Extract the (X, Y) coordinate from the center of the cell holding the provided text.  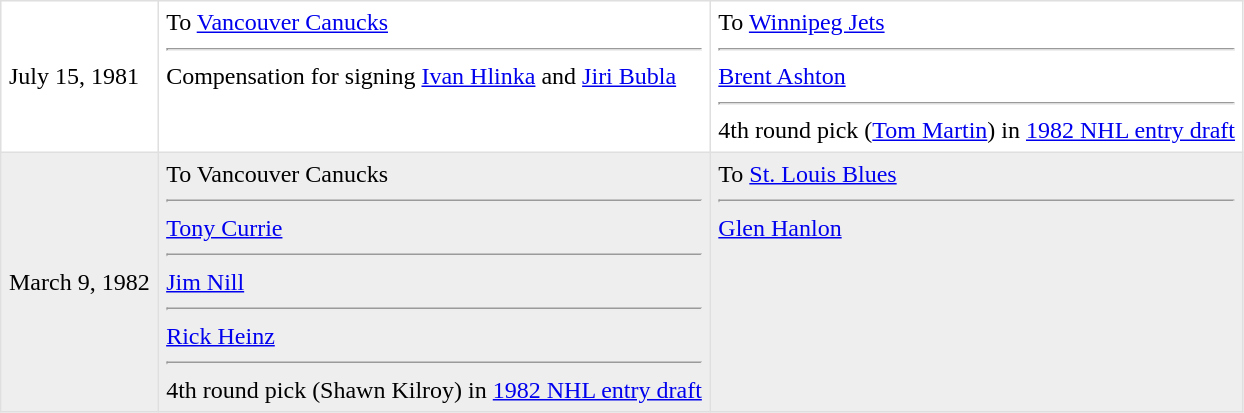
To St. Louis Blues Glen Hanlon (976, 282)
March 9, 1982 (80, 282)
To Winnipeg Jets Brent Ashton 4th round pick (Tom Martin) in 1982 NHL entry draft (976, 77)
To Vancouver Canucks Tony Currie Jim Nill Rick Heinz 4th round pick (Shawn Kilroy) in 1982 NHL entry draft (434, 282)
To Vancouver Canucks Compensation for signing Ivan Hlinka and Jiri Bubla (434, 77)
July 15, 1981 (80, 77)
